Return the [x, y] coordinate for the center point of the cell that contains the specified text.  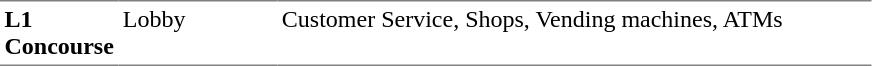
Customer Service, Shops, Vending machines, ATMs [574, 33]
Lobby [198, 33]
L1Concourse [59, 33]
